Scan for the cell matching the given text and deliver its [X, Y] coordinate at center. 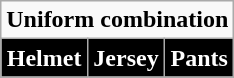
Jersey [126, 58]
Pants [200, 58]
Helmet [44, 58]
Uniform combination [118, 20]
